Provide the (X, Y) coordinate of the cell's center where the given text is located.  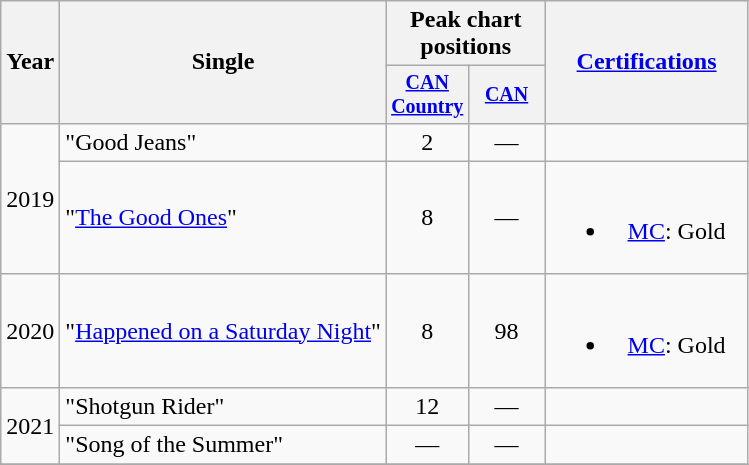
"Happened on a Saturday Night" (224, 330)
CAN (506, 94)
Year (30, 62)
12 (427, 406)
2 (427, 142)
"Good Jeans" (224, 142)
2021 (30, 425)
2020 (30, 330)
Single (224, 62)
"The Good Ones" (224, 218)
"Song of the Summer" (224, 445)
"Shotgun Rider" (224, 406)
CAN Country (427, 94)
2019 (30, 198)
Certifications (646, 62)
98 (506, 330)
Peak chartpositions (466, 34)
